Detect which cell encompasses the target text, then output its [X, Y] center coordinate. 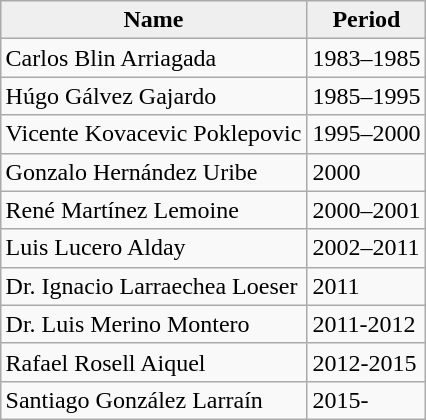
2012-2015 [366, 362]
Rafael Rosell Aiquel [154, 362]
Vicente Kovacevic Poklepovic [154, 134]
Santiago González Larraín [154, 400]
1995–2000 [366, 134]
René Martínez Lemoine [154, 210]
1985–1995 [366, 96]
Húgo Gálvez Gajardo [154, 96]
Gonzalo Hernández Uribe [154, 172]
2011 [366, 286]
2000 [366, 172]
Name [154, 20]
Dr. Ignacio Larraechea Loeser [154, 286]
Carlos Blin Arriagada [154, 58]
Dr. Luis Merino Montero [154, 324]
Luis Lucero Alday [154, 248]
1983–1985 [366, 58]
2002–2011 [366, 248]
2000–2001 [366, 210]
2015- [366, 400]
Period [366, 20]
2011-2012 [366, 324]
